Find where the given text appears and provide that cell's center as [x, y] coordinate. 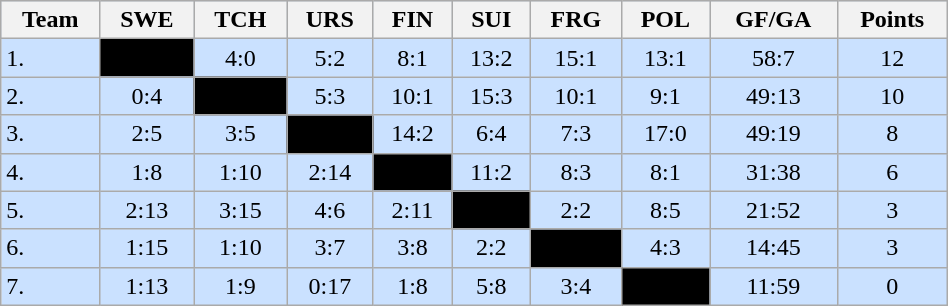
6. [50, 248]
2:5 [147, 134]
6 [892, 172]
9:1 [665, 96]
Team [50, 20]
4:6 [330, 210]
8:5 [665, 210]
1:13 [147, 286]
14:2 [412, 134]
Points [892, 20]
FIN [412, 20]
2:14 [330, 172]
6:4 [492, 134]
TCH [240, 20]
15:3 [492, 96]
10 [892, 96]
SUI [492, 20]
3:7 [330, 248]
11:59 [774, 286]
21:52 [774, 210]
POL [665, 20]
13:1 [665, 58]
49:19 [774, 134]
0 [892, 286]
5:3 [330, 96]
4. [50, 172]
7. [50, 286]
5:2 [330, 58]
1:9 [240, 286]
58:7 [774, 58]
17:0 [665, 134]
4:3 [665, 248]
4:0 [240, 58]
8:3 [576, 172]
3:5 [240, 134]
2. [50, 96]
5:8 [492, 286]
7:3 [576, 134]
5. [50, 210]
31:38 [774, 172]
11:2 [492, 172]
0:17 [330, 286]
3:15 [240, 210]
1. [50, 58]
URS [330, 20]
3:4 [576, 286]
3:8 [412, 248]
13:2 [492, 58]
15:1 [576, 58]
SWE [147, 20]
2:13 [147, 210]
1:15 [147, 248]
8 [892, 134]
14:45 [774, 248]
12 [892, 58]
49:13 [774, 96]
0:4 [147, 96]
GF/GA [774, 20]
FRG [576, 20]
2:11 [412, 210]
3. [50, 134]
